Detect which cell encompasses the target text, then output its (x, y) center coordinate. 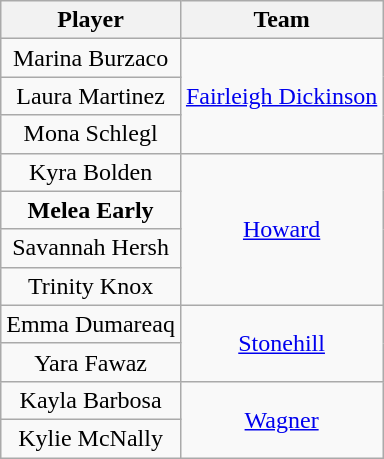
Mona Schlegl (91, 134)
Wagner (281, 419)
Kyra Bolden (91, 172)
Laura Martinez (91, 96)
Fairleigh Dickinson (281, 96)
Savannah Hersh (91, 248)
Kylie McNally (91, 438)
Marina Burzaco (91, 58)
Team (281, 20)
Howard (281, 229)
Trinity Knox (91, 286)
Emma Dumareaq (91, 324)
Melea Early (91, 210)
Kayla Barbosa (91, 400)
Stonehill (281, 343)
Player (91, 20)
Yara Fawaz (91, 362)
